For the text-containing cell, return its midpoint in [x, y] coordinate format. 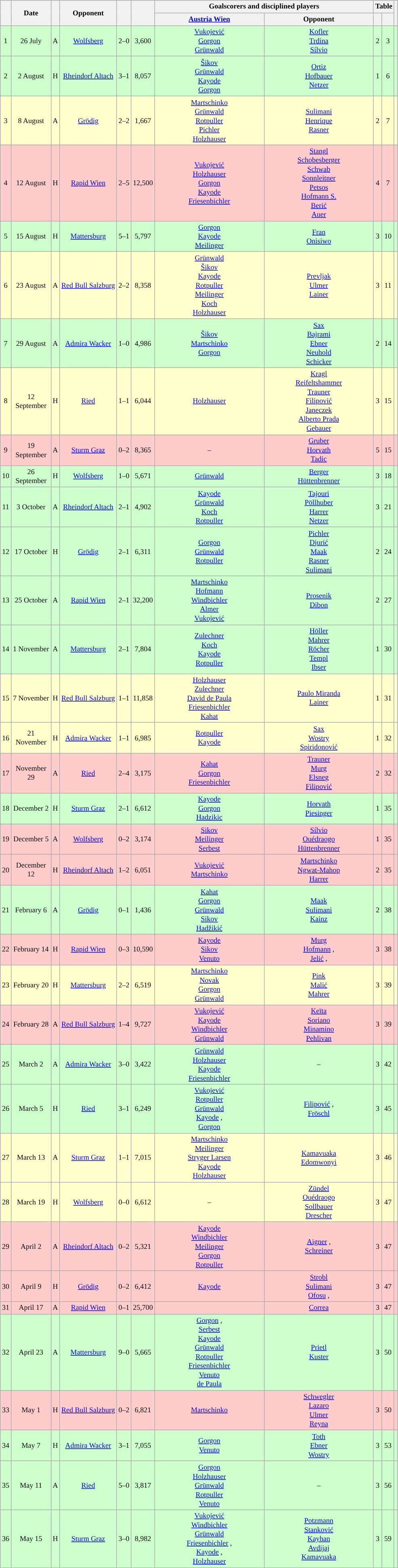
9–0 [124, 1353]
Rotpuller Kayode [209, 738]
Maak Sulimani Kainz [319, 909]
April 17 [31, 1308]
April 23 [31, 1353]
Potzmann Stanković Kayhan Avdijaj Kamavuaka [319, 1539]
34 [6, 1445]
Martschinko Hofmann Windbichler Almer Vukojević [209, 600]
April 9 [31, 1286]
Tajouri Pöllhuber Harrer Netzer [319, 507]
6,051 [143, 870]
Date [31, 13]
Table [383, 6]
Gorgon Holzhauser Grünwald Rotpuller Venuto [209, 1485]
28 [6, 1202]
Šikov Grünwald Kayode Gorgon [209, 76]
10,590 [143, 949]
25 [6, 1064]
Vukojević Windbichler Grünwald Friesenbichler , Kayode , Holzhauser [209, 1539]
May 11 [31, 1485]
0–0 [124, 1202]
Kayode Gorgon Hadzikic [209, 809]
8 [6, 401]
Sikov Meilinger Serbest [209, 839]
45 [388, 1109]
Kragl Reifeltshammer Trauner Filipović Janeczek Alberto Prada Gebauer [319, 401]
Vukojević Holzhauser Gorgon Kayode Friesenbichler [209, 183]
42 [388, 1064]
6,249 [143, 1109]
Strobl Sulimani Ofosu , [319, 1286]
March 19 [31, 1202]
Kayode [209, 1286]
25,700 [143, 1308]
February 28 [31, 1025]
Filipović , Fröschl [319, 1109]
Stangl Schobesberger Schwab Sonnleitner Petsos Hofmann S. Berić Auer [319, 183]
1 November [31, 649]
Vukojević Martschinko [209, 870]
26 September [31, 477]
1–2 [124, 870]
20 [6, 870]
Kayode Windbichler Meilinger Gorgon Rotpuller [209, 1246]
5,797 [143, 236]
Gorgon Venuto [209, 1445]
46 [388, 1158]
Gorgon , Serbest Kayode Grünwald Rotpuller Friesenbichler Venuto de Paula [209, 1353]
19 [6, 839]
Prosenik Dibon [319, 600]
Grünwald Holzhauser Kayode Friesenbichler [209, 1064]
3,174 [143, 839]
Keïta Soriano Minamino Pehlivan [319, 1025]
April 2 [31, 1246]
6,412 [143, 1286]
12,500 [143, 183]
29 August [31, 343]
0–3 [124, 949]
5,321 [143, 1246]
Fran Onisiwo [319, 236]
6,044 [143, 401]
2 August [31, 76]
May 15 [31, 1539]
Vukojević Rotpuller Grünwald Kayode , Gorgon [209, 1109]
12 August [31, 183]
29 [6, 1246]
3,600 [143, 41]
Sílvio Ouédraogo Hüttenbrenner [319, 839]
8,365 [143, 450]
8,982 [143, 1539]
Gorgon Kayode Meilinger [209, 236]
1,436 [143, 909]
33 [6, 1411]
Horvath Piesinger [319, 809]
17 [6, 773]
6,821 [143, 1411]
Trauner Murg Elsneg Filipović [319, 773]
Goalscorers and disciplined players [264, 6]
4,986 [143, 343]
February 20 [31, 985]
3,817 [143, 1485]
Martschinko Novak Gorgon Grünwald [209, 985]
7 November [31, 698]
6,985 [143, 738]
9,727 [143, 1025]
Aigner , Schreiner [319, 1246]
1–4 [124, 1025]
2–4 [124, 773]
February 6 [31, 909]
Höller Mahrer Röcher Templ Ibser [319, 649]
3,175 [143, 773]
26 July [31, 41]
53 [388, 1445]
7,015 [143, 1158]
8,358 [143, 285]
6,519 [143, 985]
November 29 [31, 773]
Ortiz Hofbauer Netzer [319, 76]
3,422 [143, 1064]
March 5 [31, 1109]
March 13 [31, 1158]
56 [388, 1485]
Martschinko [209, 1411]
7,055 [143, 1445]
3 October [31, 507]
Toth Ebner Wostry [319, 1445]
Holzhauser [209, 401]
4,902 [143, 507]
Kahat Gorgon Friesenbichler [209, 773]
22 [6, 949]
8 August [31, 120]
Sax Bajrami Ebner Neuhold Schicker [319, 343]
Zündel Ouédraogo Sollbauer Drescher [319, 1202]
2–0 [124, 41]
5,671 [143, 477]
Martschinko Meilinger Stryger Larsen Kayode Holzhauser [209, 1158]
11,858 [143, 698]
8,057 [143, 76]
Paulo Miranda Lainer [319, 698]
Kayode Sikov Venuto [209, 949]
Gorgon Grünwald Rotpuller [209, 551]
May 7 [31, 1445]
19 September [31, 450]
Martschinko Grünwald Rotpuller Pichler Holzhauser [209, 120]
December 12 [31, 870]
February 14 [31, 949]
Martschinko Ngwat-Mahop Harrer [319, 870]
Grünwald [209, 477]
26 [6, 1109]
25 October [31, 600]
23 [6, 985]
Šikov Martschinko Gorgon [209, 343]
December 2 [31, 809]
23 August [31, 285]
Kahat Gorgon Grünwald Sikov Hadžikić [209, 909]
16 [6, 738]
12 September [31, 401]
5–0 [124, 1485]
9 [6, 450]
5–1 [124, 236]
Prevljak Ulmer Lainer [319, 285]
Grünwald Šikov Kayode Rotpuller Meilinger Koch Holzhauser [209, 285]
13 [6, 600]
Berger Hüttenbrenner [319, 477]
Correa [319, 1308]
Gruber Horvath Tadic [319, 450]
Pink Malić Mahrer [319, 985]
Kamavuaka Edomwonyi [319, 1158]
2–5 [124, 183]
7,804 [143, 649]
Holzhauser Zulechner David de Paula Friesenbichler Kahat [209, 698]
Zulechner Koch Kayode Rotpuller [209, 649]
Vukojević Gorgon Grünwald [209, 41]
Austria Wien [209, 19]
6,311 [143, 551]
17 October [31, 551]
December 5 [31, 839]
5,665 [143, 1353]
May 1 [31, 1411]
32,200 [143, 600]
Kayode Grünwald Koch Rotpuller [209, 507]
Sulimani Henrique Rasner [319, 120]
15 August [31, 236]
Pichler Djurić Maak Rasner Sulimani [319, 551]
21 November [31, 738]
Sax Wostry Spiridonović [319, 738]
36 [6, 1539]
12 [6, 551]
59 [388, 1539]
Schwegler Lazaro Ulmer Reyna [319, 1411]
Murg Hofmann , Jelić , [319, 949]
1,667 [143, 120]
Kofler Trdina Sílvio [319, 41]
March 2 [31, 1064]
Vukojević Kayode Windbichler Grünwald [209, 1025]
Prietl Kuster [319, 1353]
